Capture the cell that displays the provided text and extract its [X, Y] central coordinate. 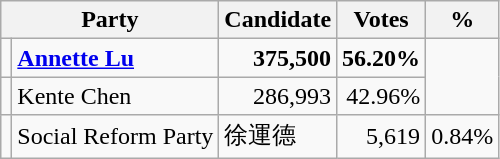
375,500 [278, 58]
0.84% [462, 136]
Party [110, 20]
56.20% [382, 58]
% [462, 20]
Kente Chen [116, 96]
Candidate [278, 20]
徐運德 [278, 136]
Annette Lu [116, 58]
5,619 [382, 136]
42.96% [382, 96]
Votes [382, 20]
Social Reform Party [116, 136]
286,993 [278, 96]
